Provide the [X, Y] coordinate of the cell's center where the given text is located.  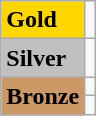
Gold [43, 20]
Bronze [43, 96]
Silver [43, 58]
